Identify which cell holds the provided text, then report its (x, y) central coordinate. 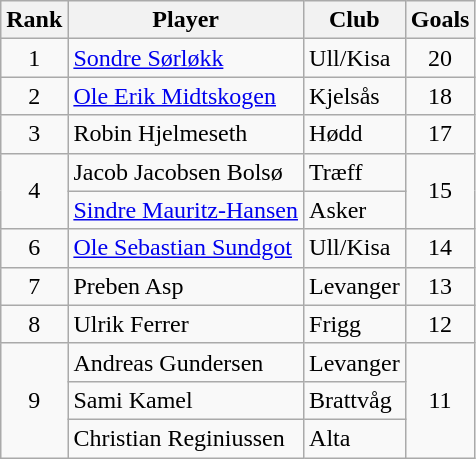
8 (34, 324)
Andreas Gundersen (186, 362)
Sondre Sørløkk (186, 58)
3 (34, 134)
4 (34, 191)
Træff (355, 172)
Alta (355, 438)
Hødd (355, 134)
15 (440, 191)
Sindre Mauritz-Hansen (186, 210)
Christian Reginiussen (186, 438)
Ulrik Ferrer (186, 324)
Brattvåg (355, 400)
20 (440, 58)
9 (34, 400)
Kjelsås (355, 96)
Sami Kamel (186, 400)
Robin Hjelmeseth (186, 134)
18 (440, 96)
12 (440, 324)
Goals (440, 20)
Rank (34, 20)
Ole Erik Midtskogen (186, 96)
13 (440, 286)
Club (355, 20)
Ole Sebastian Sundgot (186, 248)
6 (34, 248)
Preben Asp (186, 286)
1 (34, 58)
Jacob Jacobsen Bolsø (186, 172)
2 (34, 96)
11 (440, 400)
Asker (355, 210)
14 (440, 248)
Player (186, 20)
7 (34, 286)
Frigg (355, 324)
17 (440, 134)
